Extract the [X, Y] coordinate from the center of the cell holding the provided text.  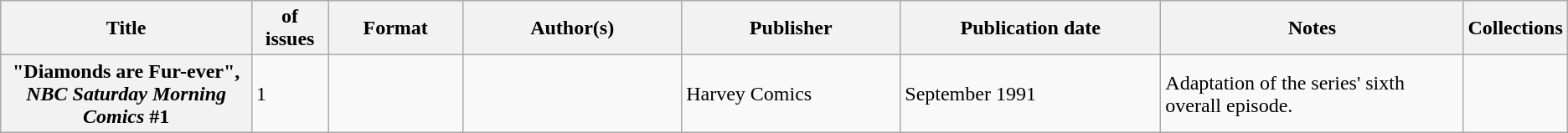
September 1991 [1030, 94]
1 [290, 94]
Collections [1515, 28]
Harvey Comics [791, 94]
Publication date [1030, 28]
Title [126, 28]
Format [395, 28]
Publisher [791, 28]
Notes [1312, 28]
of issues [290, 28]
Adaptation of the series' sixth overall episode. [1312, 94]
Author(s) [573, 28]
"Diamonds are Fur-ever", NBC Saturday Morning Comics #1 [126, 94]
